Provide the [x, y] coordinate of the cell's center where the given text is located.  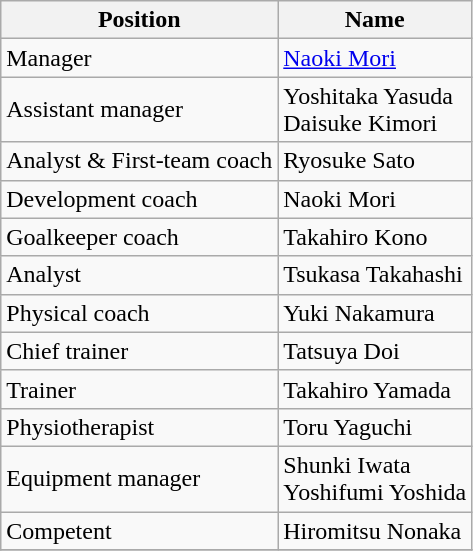
Assistant manager [140, 110]
Competent [140, 531]
Analyst [140, 275]
Toru Yaguchi [375, 427]
Tsukasa Takahashi [375, 275]
Trainer [140, 389]
Development coach [140, 199]
Goalkeeper coach [140, 237]
Takahiro Yamada [375, 389]
Tatsuya Doi [375, 351]
Takahiro Kono [375, 237]
Physiotherapist [140, 427]
Shunki Iwata Yoshifumi Yoshida [375, 478]
Chief trainer [140, 351]
Equipment manager [140, 478]
Manager [140, 58]
Yoshitaka Yasuda Daisuke Kimori [375, 110]
Name [375, 20]
Physical coach [140, 313]
Hiromitsu Nonaka [375, 531]
Analyst & First-team coach [140, 161]
Yuki Nakamura [375, 313]
Ryosuke Sato [375, 161]
Position [140, 20]
